Detect which cell encompasses the target text, then output its [X, Y] center coordinate. 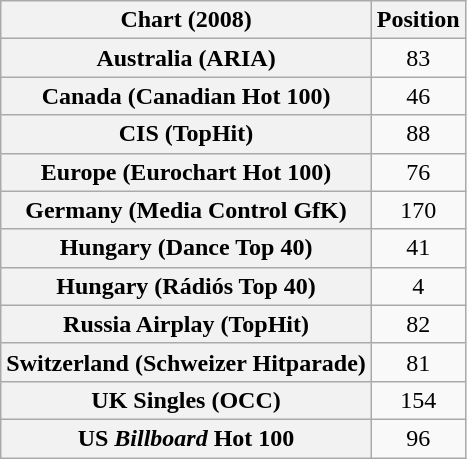
170 [418, 210]
Germany (Media Control GfK) [186, 210]
96 [418, 438]
UK Singles (OCC) [186, 400]
CIS (TopHit) [186, 134]
41 [418, 248]
Hungary (Dance Top 40) [186, 248]
83 [418, 58]
4 [418, 286]
Russia Airplay (TopHit) [186, 324]
Switzerland (Schweizer Hitparade) [186, 362]
88 [418, 134]
81 [418, 362]
Australia (ARIA) [186, 58]
76 [418, 172]
Hungary (Rádiós Top 40) [186, 286]
Europe (Eurochart Hot 100) [186, 172]
Position [418, 20]
154 [418, 400]
46 [418, 96]
Canada (Canadian Hot 100) [186, 96]
US Billboard Hot 100 [186, 438]
Chart (2008) [186, 20]
82 [418, 324]
